Extract the (X, Y) coordinate from the center of the cell holding the provided text.  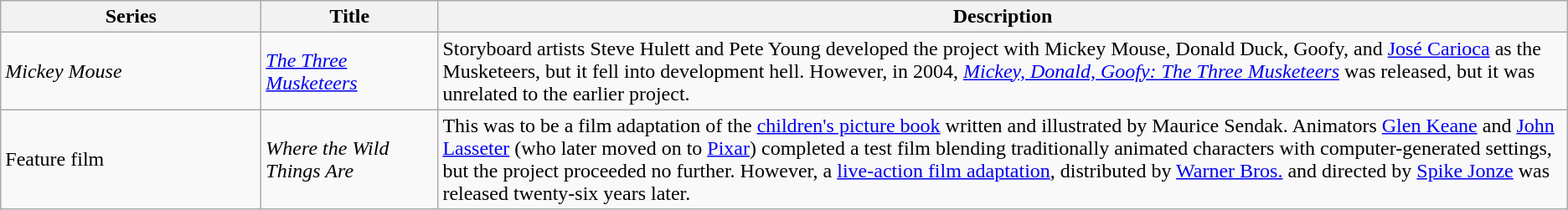
Series (131, 17)
Feature film (131, 159)
Where the Wild Things Are (350, 159)
Description (1003, 17)
Title (350, 17)
The Three Musketeers (350, 71)
Mickey Mouse (131, 71)
